Locate the cell with the specified text and output its (X, Y) center coordinate. 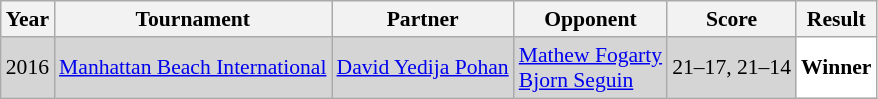
Partner (423, 19)
Result (836, 19)
21–17, 21–14 (732, 68)
Score (732, 19)
2016 (28, 68)
Manhattan Beach International (192, 68)
Year (28, 19)
David Yedija Pohan (423, 68)
Winner (836, 68)
Opponent (590, 19)
Tournament (192, 19)
Mathew Fogarty Bjorn Seguin (590, 68)
